For the text-containing cell, return its midpoint in [X, Y] coordinate format. 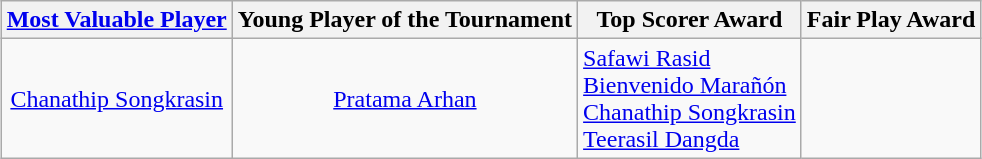
Top Scorer Award [690, 20]
Chanathip Songkrasin [116, 98]
Fair Play Award [891, 20]
Most Valuable Player [116, 20]
Safawi Rasid Bienvenido Marañón Chanathip Songkrasin Teerasil Dangda [690, 98]
Young Player of the Tournament [404, 20]
Pratama Arhan [404, 98]
